Pinpoint the cell where the given text exists, returning its [X, Y] midpoint coordinate. 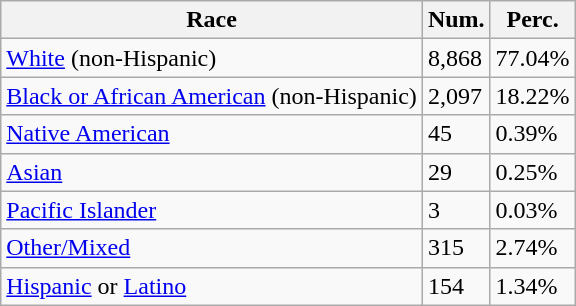
Native American [212, 134]
29 [456, 172]
White (non-Hispanic) [212, 58]
Asian [212, 172]
1.34% [532, 286]
77.04% [532, 58]
0.03% [532, 210]
45 [456, 134]
8,868 [456, 58]
315 [456, 248]
Perc. [532, 20]
Pacific Islander [212, 210]
Race [212, 20]
Black or African American (non-Hispanic) [212, 96]
154 [456, 286]
2,097 [456, 96]
0.39% [532, 134]
Hispanic or Latino [212, 286]
0.25% [532, 172]
Num. [456, 20]
18.22% [532, 96]
Other/Mixed [212, 248]
3 [456, 210]
2.74% [532, 248]
